Extract the (X, Y) coordinate from the center of the cell holding the provided text.  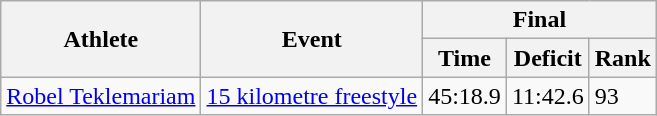
11:42.6 (548, 96)
93 (622, 96)
45:18.9 (465, 96)
Event (312, 39)
Deficit (548, 58)
15 kilometre freestyle (312, 96)
Time (465, 58)
Athlete (101, 39)
Robel Teklemariam (101, 96)
Final (540, 20)
Rank (622, 58)
